Output the (x, y) coordinate of the center of the cell containing the given text.  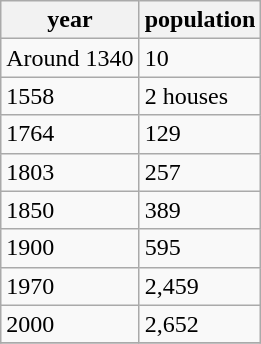
1970 (70, 286)
2000 (70, 324)
10 (200, 58)
1764 (70, 134)
129 (200, 134)
2 houses (200, 96)
1900 (70, 248)
population (200, 20)
1558 (70, 96)
1850 (70, 210)
1803 (70, 172)
389 (200, 210)
595 (200, 248)
2,459 (200, 286)
2,652 (200, 324)
year (70, 20)
257 (200, 172)
Around 1340 (70, 58)
